From the cell containing the given text, extract its center point as [x, y] coordinate. 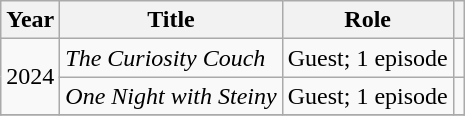
Title [171, 20]
Year [30, 20]
Role [368, 20]
One Night with Steiny [171, 96]
2024 [30, 77]
The Curiosity Couch [171, 58]
